Find where the given text appears and provide that cell's center as (x, y) coordinate. 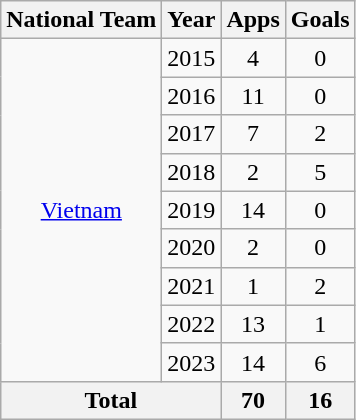
Apps (253, 20)
4 (253, 58)
2015 (192, 58)
Vietnam (82, 210)
2019 (192, 210)
2022 (192, 324)
70 (253, 400)
2018 (192, 172)
Goals (320, 20)
2023 (192, 362)
National Team (82, 20)
16 (320, 400)
11 (253, 96)
2021 (192, 286)
2017 (192, 134)
13 (253, 324)
7 (253, 134)
2016 (192, 96)
2020 (192, 248)
Year (192, 20)
Total (111, 400)
6 (320, 362)
5 (320, 172)
